Determine the (X, Y) coordinate at the center of the cell enclosing the given text.  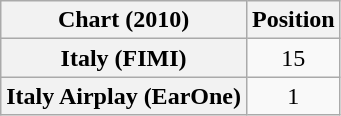
15 (293, 58)
Chart (2010) (124, 20)
Italy Airplay (EarOne) (124, 96)
Italy (FIMI) (124, 58)
Position (293, 20)
1 (293, 96)
